Return (X, Y) of the center of cell containing provided text 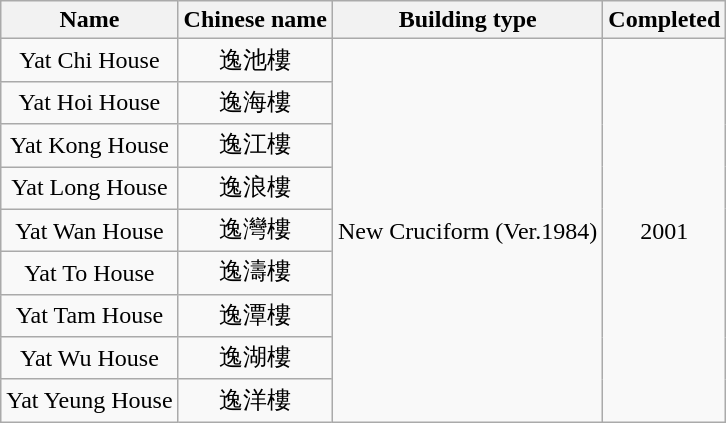
逸池樓 (255, 60)
逸湖樓 (255, 358)
逸潭樓 (255, 316)
Yat Wan House (90, 230)
2001 (664, 230)
Yat Tam House (90, 316)
New Cruciform (Ver.1984) (467, 230)
Completed (664, 20)
Yat Long House (90, 188)
逸灣樓 (255, 230)
Yat Chi House (90, 60)
Chinese name (255, 20)
Yat Kong House (90, 146)
Yat Hoi House (90, 102)
Name (90, 20)
Yat Wu House (90, 358)
逸海樓 (255, 102)
逸浪樓 (255, 188)
Yat Yeung House (90, 400)
逸江樓 (255, 146)
逸濤樓 (255, 274)
逸洋樓 (255, 400)
Yat To House (90, 274)
Building type (467, 20)
